Scan for the cell matching the given text and deliver its (x, y) coordinate at center. 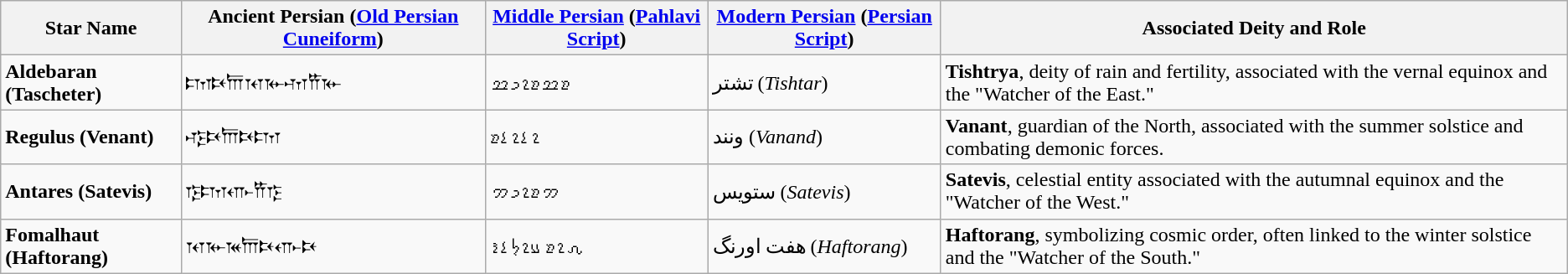
ونند (Vanand) (824, 137)
𐭥𐭭𐭥𐭭𐭲 (596, 137)
Tishtrya, deity of rain and fertility, associated with the vernal equinox and the "Watcher of the East." (1254, 82)
تشتر (Tishtar) (824, 82)
𐭮𐭲𐭥𐭩𐭮 (596, 191)
Aldebaran (Tascheter) (91, 82)
𐭧𐭥𐭲 𐭠𐭥𐭫𐭭𐭪 (596, 246)
𐭲𐭱𐭲𐭥𐭩𐭱 (596, 82)
Associated Deity and Role (1254, 28)
Regulus (Venant) (91, 137)
𐎫𐎴𐎠𐎰𐎹𐎶𐎡𐎹 (333, 82)
ستویس (Satevis) (824, 191)
Antares (Satevis) (91, 191)
Ancient Persian (Old Persian Cuneiform) (333, 28)
𐎺𐎴𐎠𐎴𐎫 (333, 137)
𐎿𐎫𐎥𐎡𐎿 (333, 191)
𐎰𐎹𐎳𐎠𐎴𐎥𐎴 (333, 246)
Haftorang, symbolizing cosmic order, often linked to the winter solstice and the "Watcher of the South." (1254, 246)
Fomalhaut (Haftorang) (91, 246)
Satevis, celestial entity associated with the autumnal equinox and the "Watcher of the West." (1254, 191)
Middle Persian (Pahlavi Script) (596, 28)
هفت اورنگ (Haftorang) (824, 246)
Vanant, guardian of the North, associated with the summer solstice and combating demonic forces. (1254, 137)
Star Name (91, 28)
Modern Persian (Persian Script) (824, 28)
